Scan for the cell matching the given text and deliver its [X, Y] coordinate at center. 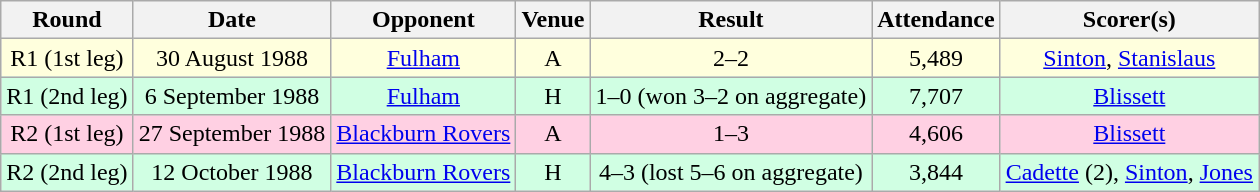
5,489 [936, 58]
R2 (1st leg) [67, 134]
Venue [553, 20]
Date [232, 20]
6 September 1988 [232, 96]
3,844 [936, 172]
R2 (2nd leg) [67, 172]
Attendance [936, 20]
Round [67, 20]
30 August 1988 [232, 58]
12 October 1988 [232, 172]
Result [731, 20]
Scorer(s) [1129, 20]
2–2 [731, 58]
27 September 1988 [232, 134]
Cadette (2), Sinton, Jones [1129, 172]
R1 (2nd leg) [67, 96]
Opponent [424, 20]
7,707 [936, 96]
4–3 (lost 5–6 on aggregate) [731, 172]
1–0 (won 3–2 on aggregate) [731, 96]
1–3 [731, 134]
Sinton, Stanislaus [1129, 58]
R1 (1st leg) [67, 58]
4,606 [936, 134]
